Pinpoint the cell where the given text exists, returning its [X, Y] midpoint coordinate. 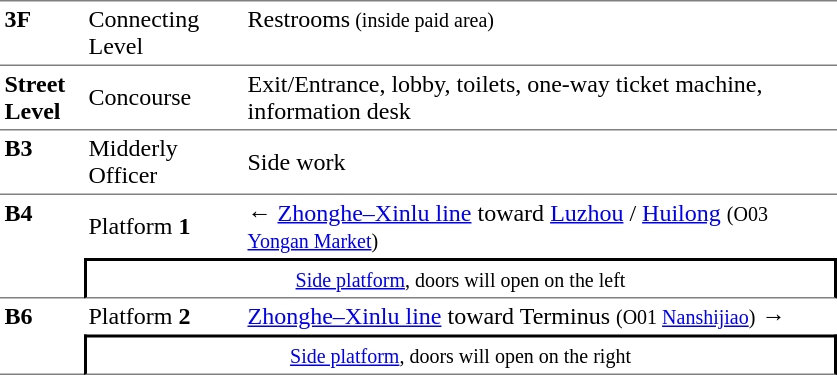
Side platform, doors will open on the left [460, 278]
B4 [42, 247]
Street Level [42, 97]
Midderly Officer [164, 162]
B3 [42, 162]
Platform 2 [164, 316]
← Zhonghe–Xinlu line toward Luzhou / Huilong (O03 Yongan Market) [540, 226]
Zhonghe–Xinlu line toward Terminus (O01 Nanshijiao) → [540, 316]
B6 [42, 336]
Platform 1 [164, 226]
Exit/Entrance, lobby, toilets, one-way ticket machine, information desk [540, 97]
ConnectingLevel [164, 32]
3F [42, 32]
Side platform, doors will open on the right [460, 354]
Side work [540, 162]
Restrooms (inside paid area) [540, 32]
Concourse [164, 97]
